Determine the (X, Y) coordinate at the center of the cell enclosing the given text.  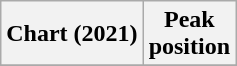
Peakposition (189, 34)
Chart (2021) (72, 34)
